Return [X, Y] of the center of cell containing provided text 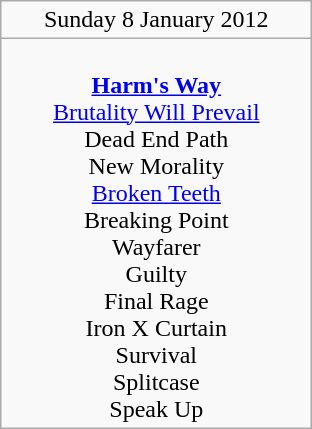
Sunday 8 January 2012 [156, 20]
